From the cell containing the given text, extract its center point as (X, Y) coordinate. 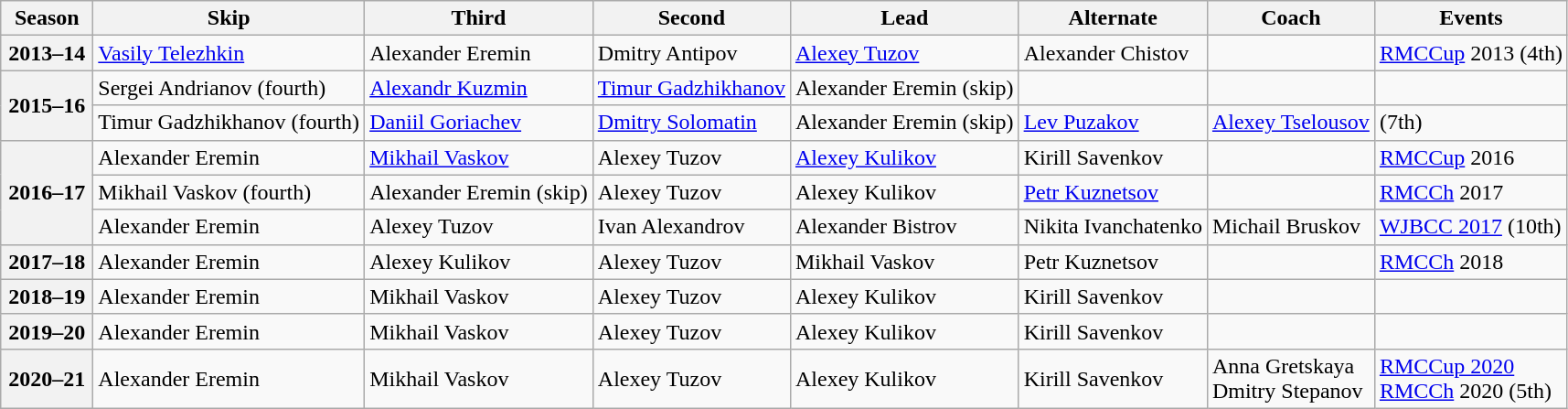
2019–20 (48, 331)
2013–14 (48, 53)
Timur Gadzhikhanov (691, 88)
WJBCC 2017 (10th) (1470, 227)
RMCCup 2016 (1470, 157)
2017–18 (48, 262)
Michail Bruskov (1291, 227)
Second (691, 18)
Anna Gretskaya Dmitry Stepanov (1291, 379)
2020–21 (48, 379)
Alternate (1113, 18)
Season (48, 18)
Dmitry Solomatin (691, 123)
RMCCup 2020 RMCCh 2020 (5th) (1470, 379)
Coach (1291, 18)
2018–19 (48, 296)
Alexander Bistrov (904, 227)
2016–17 (48, 192)
Sergei Andrianov (fourth) (229, 88)
(7th) (1470, 123)
Events (1470, 18)
Vasily Telezhkin (229, 53)
Third (479, 18)
Skip (229, 18)
Dmitry Antipov (691, 53)
Lev Puzakov (1113, 123)
Lead (904, 18)
Daniil Goriachev (479, 123)
Alexey Tselousov (1291, 123)
2015–16 (48, 105)
Mikhail Vaskov (fourth) (229, 192)
Timur Gadzhikhanov (fourth) (229, 123)
Nikita Ivanchatenko (1113, 227)
RMCCh 2018 (1470, 262)
Alexandr Kuzmin (479, 88)
RMCCup 2013 (4th) (1470, 53)
Ivan Alexandrov (691, 227)
Alexander Chistov (1113, 53)
RMCCh 2017 (1470, 192)
